Capture the cell that displays the provided text and extract its (x, y) central coordinate. 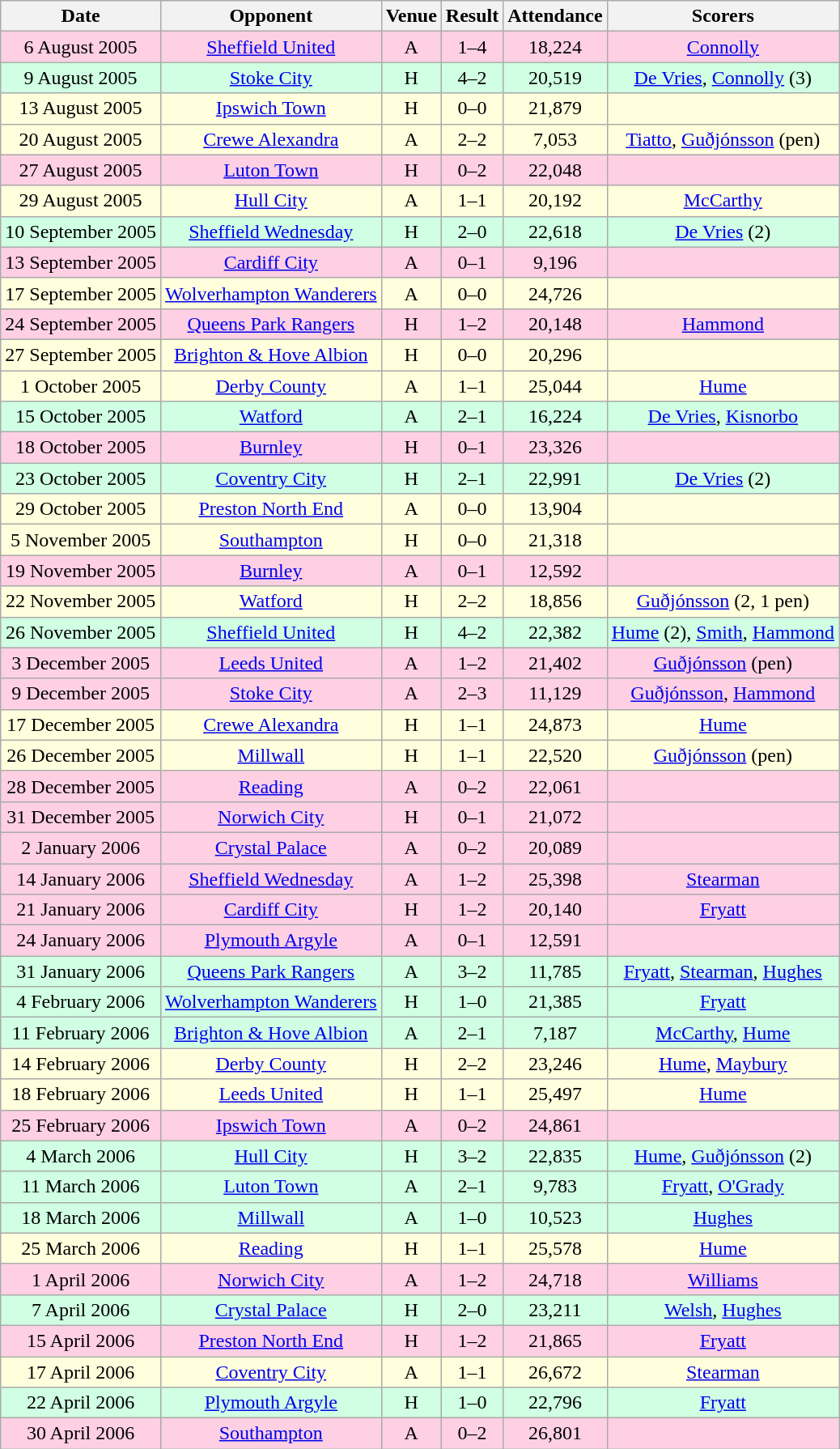
25 March 2006 (81, 1248)
22,835 (555, 1156)
De Vries, Connolly (3) (723, 78)
20,140 (555, 910)
7,187 (555, 1033)
1 April 2006 (81, 1279)
17 September 2005 (81, 293)
McCarthy, Hume (723, 1033)
13 August 2005 (81, 108)
21,318 (555, 540)
Hume, Maybury (723, 1064)
2 January 2006 (81, 848)
28 December 2005 (81, 786)
9 August 2005 (81, 78)
18,224 (555, 47)
23,326 (555, 448)
9 December 2005 (81, 694)
17 April 2006 (81, 1372)
17 December 2005 (81, 724)
22,520 (555, 755)
Fryatt, Stearman, Hughes (723, 971)
22,382 (555, 632)
20,089 (555, 848)
31 December 2005 (81, 817)
18,856 (555, 601)
24,873 (555, 724)
15 April 2006 (81, 1341)
11,785 (555, 971)
30 April 2006 (81, 1434)
Fryatt, O'Grady (723, 1187)
27 August 2005 (81, 170)
14 January 2006 (81, 878)
26,672 (555, 1372)
Welsh, Hughes (723, 1310)
20,296 (555, 355)
20 August 2005 (81, 139)
4 March 2006 (81, 1156)
Guðjónsson, Hammond (723, 694)
25,578 (555, 1248)
9,783 (555, 1187)
Hammond (723, 324)
21,072 (555, 817)
Tiatto, Guðjónsson (pen) (723, 139)
31 January 2006 (81, 971)
McCarthy (723, 201)
11 March 2006 (81, 1187)
7,053 (555, 139)
24 September 2005 (81, 324)
12,592 (555, 571)
14 February 2006 (81, 1064)
Hughes (723, 1217)
4 February 2006 (81, 1002)
27 September 2005 (81, 355)
22 April 2006 (81, 1403)
24 January 2006 (81, 941)
Venue (411, 16)
16,224 (555, 417)
18 February 2006 (81, 1094)
5 November 2005 (81, 540)
22,618 (555, 232)
Result (472, 16)
22,991 (555, 478)
24,861 (555, 1125)
9,196 (555, 262)
18 March 2006 (81, 1217)
7 April 2006 (81, 1310)
22 November 2005 (81, 601)
25 February 2006 (81, 1125)
Hume, Guðjónsson (2) (723, 1156)
19 November 2005 (81, 571)
25,398 (555, 878)
22,796 (555, 1403)
20,192 (555, 201)
26 December 2005 (81, 755)
22,061 (555, 786)
25,044 (555, 386)
10,523 (555, 1217)
11 February 2006 (81, 1033)
18 October 2005 (81, 448)
20,148 (555, 324)
23,211 (555, 1310)
Date (81, 16)
Scorers (723, 16)
20,519 (555, 78)
1 October 2005 (81, 386)
2–3 (472, 694)
11,129 (555, 694)
21,865 (555, 1341)
13,904 (555, 509)
Connolly (723, 47)
Hume (2), Smith, Hammond (723, 632)
25,497 (555, 1094)
21,402 (555, 663)
23,246 (555, 1064)
De Vries, Kisnorbo (723, 417)
26 November 2005 (81, 632)
10 September 2005 (81, 232)
3 December 2005 (81, 663)
Attendance (555, 16)
15 October 2005 (81, 417)
21 January 2006 (81, 910)
22,048 (555, 170)
24,718 (555, 1279)
6 August 2005 (81, 47)
Williams (723, 1279)
12,591 (555, 941)
1–4 (472, 47)
29 August 2005 (81, 201)
21,385 (555, 1002)
21,879 (555, 108)
26,801 (555, 1434)
Opponent (270, 16)
23 October 2005 (81, 478)
13 September 2005 (81, 262)
Guðjónsson (2, 1 pen) (723, 601)
29 October 2005 (81, 509)
24,726 (555, 293)
